Locate the cell with the specified text and output its (x, y) center coordinate. 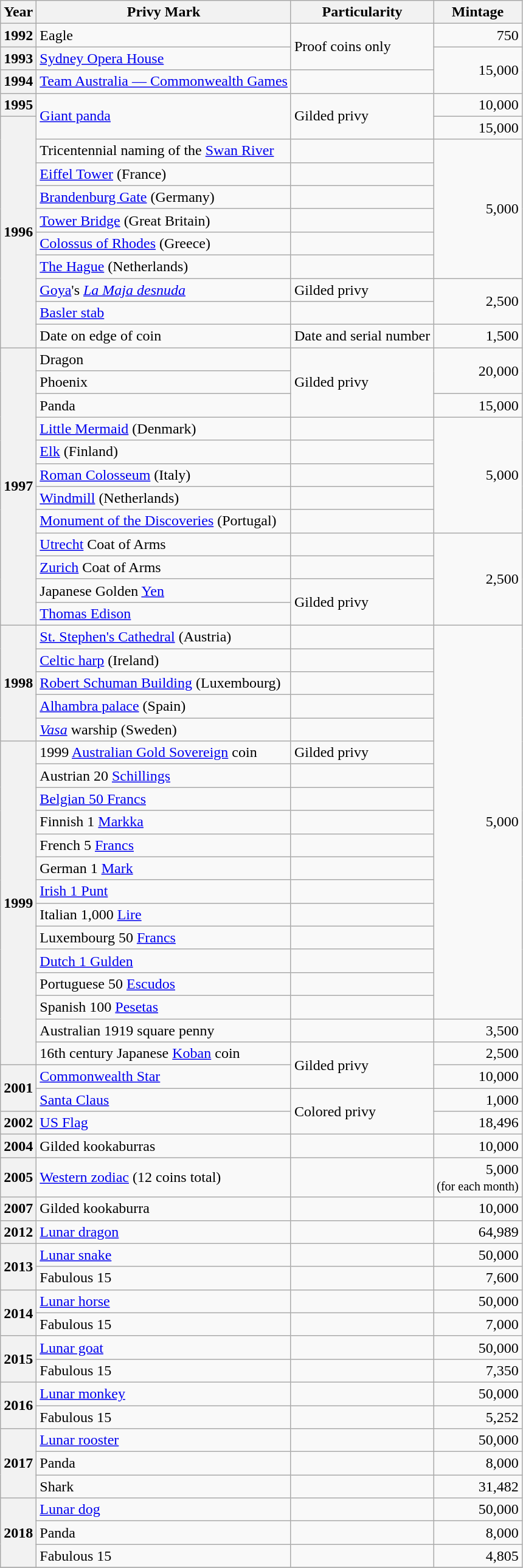
Tricentennial naming of the Swan River (164, 151)
5,000(for each month) (478, 1177)
Luxembourg 50 Francs (164, 938)
St. Stephen's Cathedral (Austria) (164, 637)
Vasa warship (Sweden) (164, 730)
Lunar rooster (164, 1440)
2012 (18, 1232)
Elk (Finland) (164, 452)
Tower Bridge (Great Britain) (164, 220)
Portuguese 50 Escudos (164, 984)
20,000 (478, 371)
Eagle (164, 35)
Phoenix (164, 382)
Monument of the Discoveries (Portugal) (164, 521)
Finnish 1 Markka (164, 822)
Little Mermaid (Denmark) (164, 429)
Lunar dog (164, 1510)
2014 (18, 1313)
Dragon (164, 359)
1,000 (478, 1100)
Brandenburg Gate (Germany) (164, 197)
1999 Australian Gold Sovereign coin (164, 753)
Western zodiac (12 coins total) (164, 1177)
Lunar dragon (164, 1232)
1998 (18, 683)
64,989 (478, 1232)
Lunar monkey (164, 1394)
2016 (18, 1405)
7,350 (478, 1370)
3,500 (478, 1031)
Austrian 20 Schillings (164, 776)
Spanish 100 Pesetas (164, 1007)
1997 (18, 486)
Eiffel Tower (France) (164, 174)
Basler stab (164, 313)
7,000 (478, 1324)
2001 (18, 1088)
Lunar snake (164, 1255)
Colossus of Rhodes (Greece) (164, 243)
2004 (18, 1146)
Santa Claus (164, 1100)
5,252 (478, 1417)
Thomas Edison (164, 613)
31,482 (478, 1487)
1992 (18, 35)
Colored privy (362, 1111)
1994 (18, 81)
Australian 1919 square penny (164, 1031)
Irish 1 Punt (164, 891)
Gilded kookaburras (164, 1146)
Shark (164, 1487)
1996 (18, 232)
Lunar horse (164, 1301)
2017 (18, 1463)
Date on edge of coin (164, 336)
Lunar goat (164, 1347)
2018 (18, 1533)
Year (18, 12)
Windmill (Netherlands) (164, 498)
Roman Colosseum (Italy) (164, 475)
1995 (18, 105)
Italian 1,000 Lire (164, 914)
Celtic harp (Ireland) (164, 660)
Gilded kookaburra (164, 1209)
Japanese Golden Yen (164, 590)
Goya's La Maja desnuda (164, 290)
Dutch 1 Gulden (164, 961)
The Hague (Netherlands) (164, 266)
Date and serial number (362, 336)
Zurich Coat of Arms (164, 567)
2007 (18, 1209)
Belgian 50 Francs (164, 799)
Particularity (362, 12)
Sydney Opera House (164, 58)
2002 (18, 1123)
1999 (18, 903)
Alhambra palace (Spain) (164, 706)
16th century Japanese Koban coin (164, 1054)
2005 (18, 1177)
Proof coins only (362, 47)
Privy Mark (164, 12)
Giant panda (164, 116)
18,496 (478, 1123)
7,600 (478, 1278)
4,805 (478, 1556)
German 1 Mark (164, 868)
1993 (18, 58)
Commonwealth Star (164, 1077)
Robert Schuman Building (Luxembourg) (164, 683)
US Flag (164, 1123)
2013 (18, 1266)
2015 (18, 1359)
French 5 Francs (164, 845)
Utrecht Coat of Arms (164, 544)
750 (478, 35)
Team Australia — Commonwealth Games (164, 81)
1,500 (478, 336)
Mintage (478, 12)
